Detect which cell encompasses the target text, then output its (x, y) center coordinate. 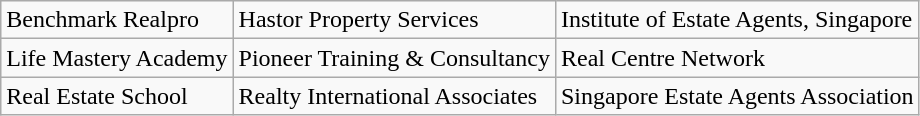
Singapore Estate Agents Association (737, 96)
Institute of Estate Agents, Singapore (737, 20)
Life Mastery Academy (117, 58)
Hastor Property Services (394, 20)
Realty International Associates (394, 96)
Real Centre Network (737, 58)
Pioneer Training & Consultancy (394, 58)
Benchmark Realpro (117, 20)
Real Estate School (117, 96)
